Output the [X, Y] coordinate of the center of the cell containing the given text.  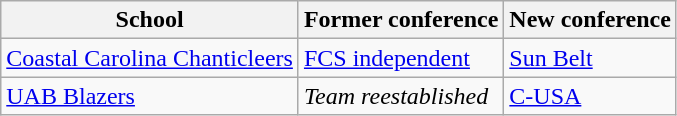
Former conference [400, 20]
School [150, 20]
Coastal Carolina Chanticleers [150, 58]
FCS independent [400, 58]
New conference [590, 20]
Sun Belt [590, 58]
UAB Blazers [150, 96]
C-USA [590, 96]
Team reestablished [400, 96]
